Identify which cell holds the provided text, then report its [X, Y] central coordinate. 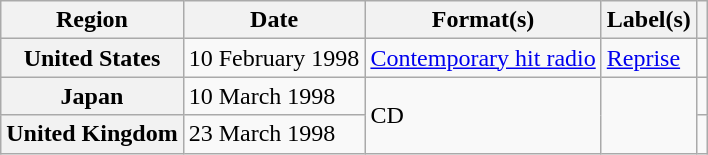
United States [92, 58]
10 March 1998 [274, 96]
Japan [92, 96]
Contemporary hit radio [483, 58]
10 February 1998 [274, 58]
Date [274, 20]
Reprise [648, 58]
CD [483, 115]
Format(s) [483, 20]
Label(s) [648, 20]
United Kingdom [92, 134]
23 March 1998 [274, 134]
Region [92, 20]
